For the text-containing cell, return its midpoint in [X, Y] coordinate format. 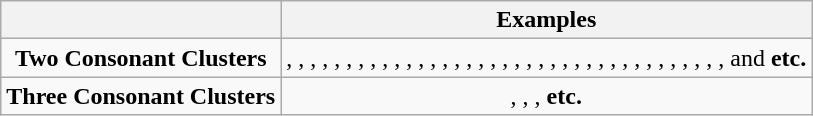
Two Consonant Clusters [141, 58]
Three Consonant Clusters [141, 96]
, , , etc. [546, 96]
, , , , , , , , , , , , , , , , , , , , , , , , , , , , , , , , , , , , , and etc. [546, 58]
Examples [546, 20]
